Return (x, y) of the center of cell containing provided text 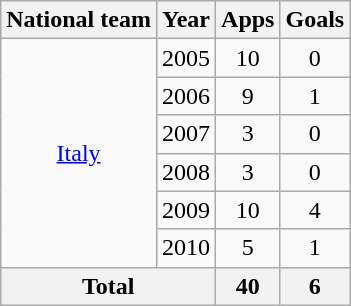
Goals (315, 20)
Italy (79, 153)
5 (248, 248)
2007 (186, 134)
Year (186, 20)
Total (108, 286)
4 (315, 210)
2010 (186, 248)
9 (248, 96)
Apps (248, 20)
40 (248, 286)
2008 (186, 172)
2005 (186, 58)
National team (79, 20)
6 (315, 286)
2006 (186, 96)
2009 (186, 210)
